Scan for the cell matching the given text and deliver its (X, Y) coordinate at center. 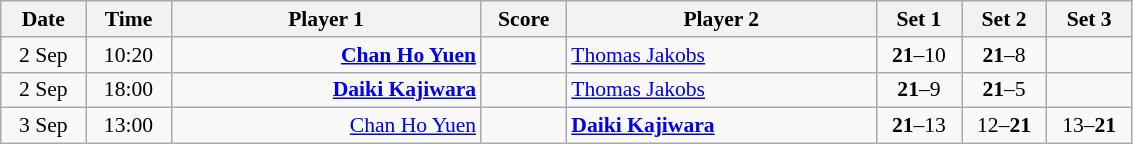
Player 1 (326, 19)
Set 3 (1090, 19)
21–8 (1004, 55)
13–21 (1090, 126)
10:20 (128, 55)
Set 2 (1004, 19)
Player 2 (721, 19)
13:00 (128, 126)
3 Sep (44, 126)
21–10 (918, 55)
12–21 (1004, 126)
21–9 (918, 90)
21–5 (1004, 90)
21–13 (918, 126)
Time (128, 19)
18:00 (128, 90)
Set 1 (918, 19)
Date (44, 19)
Score (524, 19)
